Return the (x, y) coordinate for the center point of the cell that contains the specified text.  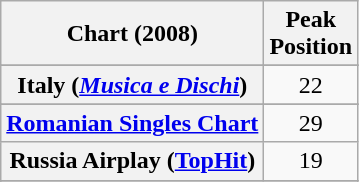
PeakPosition (311, 34)
29 (311, 123)
Russia Airplay (TopHit) (132, 161)
Romanian Singles Chart (132, 123)
Italy (Musica e Dischi) (132, 85)
Chart (2008) (132, 34)
19 (311, 161)
22 (311, 85)
